Locate the cell with the specified text and output its [x, y] center coordinate. 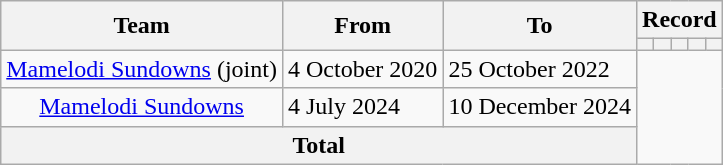
Mamelodi Sundowns (joint) [142, 69]
Total [319, 145]
25 October 2022 [540, 69]
4 July 2024 [362, 107]
Team [142, 26]
4 October 2020 [362, 69]
From [362, 26]
10 December 2024 [540, 107]
Mamelodi Sundowns [142, 107]
To [540, 26]
Record [680, 20]
